From the cell containing the given text, extract its center point as [X, Y] coordinate. 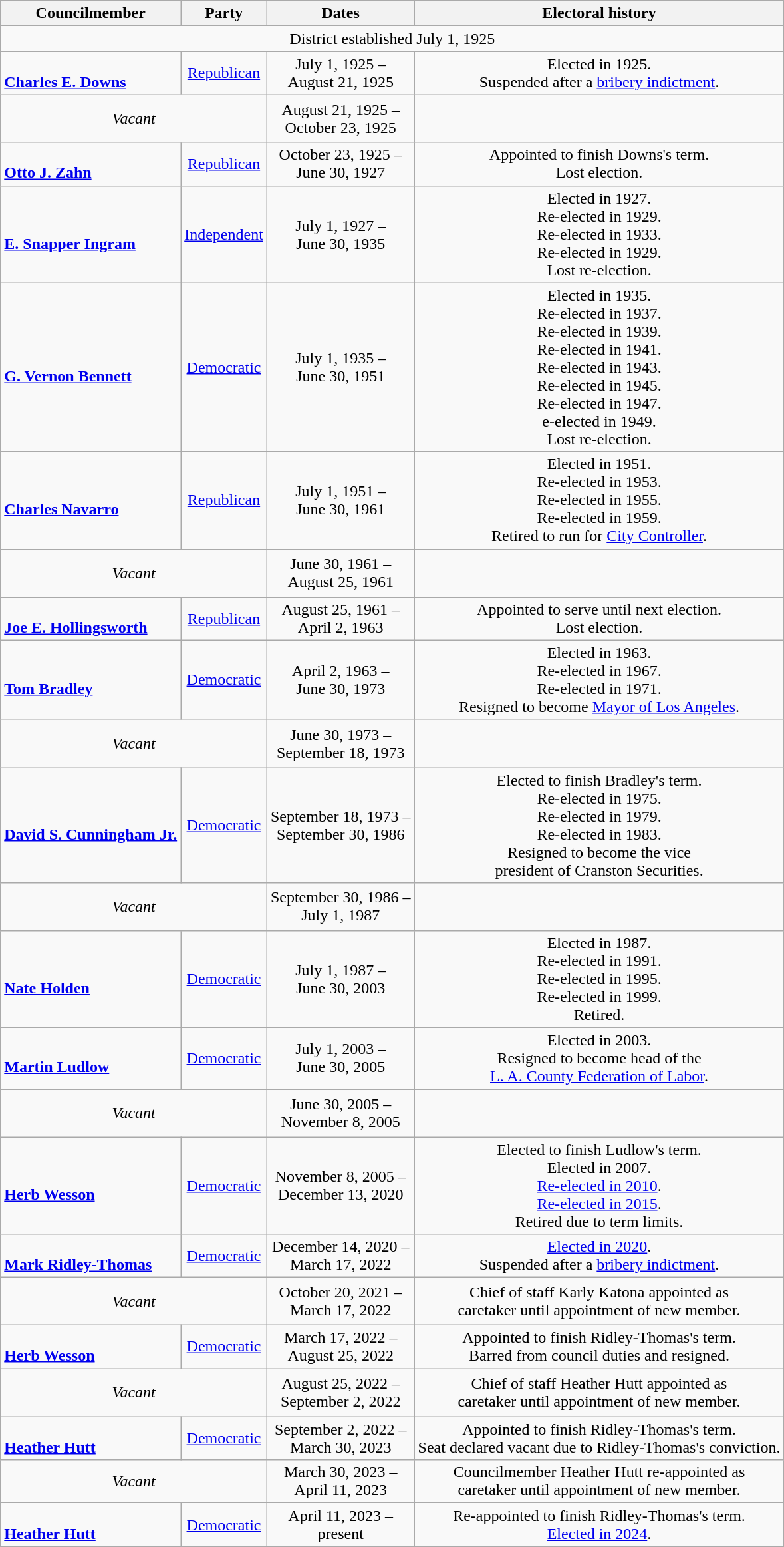
Appointed to finish Ridley-Thomas's term. Seat declared vacant due to Ridley-Thomas's conviction. [599, 1439]
July 1, 2003 – June 30, 2005 [340, 1058]
E. Snapper Ingram [90, 234]
Elected in 2003. Resigned to become head of the L. A. County Federation of Labor. [599, 1058]
June 30, 1961 –August 25, 1961 [340, 573]
June 30, 1973 –September 18, 1973 [340, 743]
Elected in 1951. Re-elected in 1953. Re-elected in 1955. Re-elected in 1959. Retired to run for City Controller. [599, 500]
Chief of staff Karly Katona appointed as caretaker until appointment of new member. [599, 1301]
June 30, 2005 –November 8, 2005 [340, 1113]
July 1, 1935 – June 30, 1951 [340, 367]
July 1, 1987 – June 30, 2003 [340, 979]
November 8, 2005 – December 13, 2020 [340, 1185]
Councilmember [90, 13]
July 1, 1951 – June 30, 1961 [340, 500]
Elected in 1927. Re-elected in 1929. Re-elected in 1933. Re-elected in 1929. Lost re-election. [599, 234]
G. Vernon Bennett [90, 367]
Mark Ridley-Thomas [90, 1256]
Joe E. Hollingsworth [90, 619]
December 14, 2020 – March 17, 2022 [340, 1256]
David S. Cunningham Jr. [90, 825]
Party [224, 13]
Appointed to finish Downs's term. Lost election. [599, 164]
Chief of staff Heather Hutt appointed as caretaker until appointment of new member. [599, 1393]
September 2, 2022 – March 30, 2023 [340, 1439]
July 1, 1927 – June 30, 1935 [340, 234]
August 21, 1925 –October 23, 1925 [340, 118]
Otto J. Zahn [90, 164]
Dates [340, 13]
District established July 1, 1925 [392, 39]
Appointed to finish Ridley-Thomas's term. Barred from council duties and resigned. [599, 1347]
March 17, 2022 – August 25, 2022 [340, 1347]
March 30, 2023 – April 11, 2023 [340, 1481]
Electoral history [599, 13]
Elected in 2020. Suspended after a bribery indictment. [599, 1256]
April 11, 2023 –present [340, 1525]
Councilmember Heather Hutt re-appointed as caretaker until appointment of new member. [599, 1481]
Nate Holden [90, 979]
April 2, 1963 – June 30, 1973 [340, 680]
Elected to finish Ludlow's term. Elected in 2007. Re-elected in 2010. Re-elected in 2015. Retired due to term limits. [599, 1185]
September 18, 1973 – September 30, 1986 [340, 825]
August 25, 1961 – April 2, 1963 [340, 619]
Martin Ludlow [90, 1058]
July 1, 1925 – August 21, 1925 [340, 73]
September 30, 1986 –July 1, 1987 [340, 906]
Elected in 1987. Re-elected in 1991. Re-elected in 1995. Re-elected in 1999. Retired. [599, 979]
Elected in 1963. Re-elected in 1967. Re-elected in 1971. Resigned to become Mayor of Los Angeles. [599, 680]
Independent [224, 234]
Elected in 1925. Suspended after a bribery indictment. [599, 73]
August 25, 2022 –September 2, 2022 [340, 1393]
Re-appointed to finish Ridley-Thomas's term. Elected in 2024. [599, 1525]
Appointed to serve until next election. Lost election. [599, 619]
October 23, 1925 – June 30, 1927 [340, 164]
Charles E. Downs [90, 73]
October 20, 2021 –March 17, 2022 [340, 1301]
Tom Bradley [90, 680]
Charles Navarro [90, 500]
